Extract the (X, Y) coordinate from the center of the cell holding the provided text.  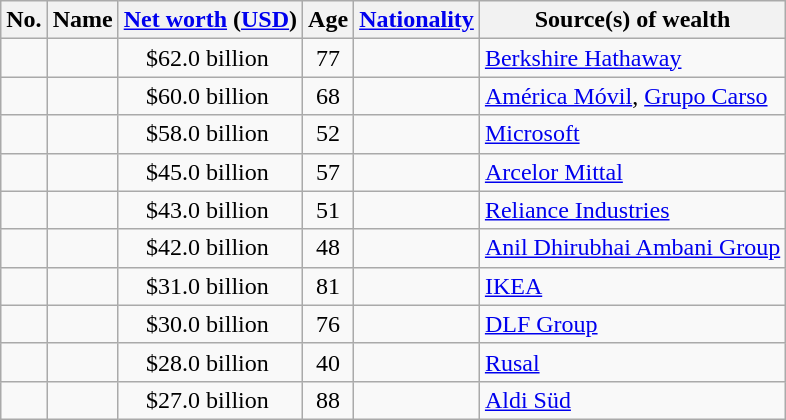
Aldi Süd (632, 400)
$31.0 billion (210, 286)
51 (328, 210)
$42.0 billion (210, 248)
48 (328, 248)
Arcelor Mittal (632, 172)
Name (82, 20)
$60.0 billion (210, 96)
40 (328, 362)
Source(s) of wealth (632, 20)
52 (328, 134)
57 (328, 172)
Age (328, 20)
68 (328, 96)
Net worth (USD) (210, 20)
Rusal (632, 362)
$30.0 billion (210, 324)
$62.0 billion (210, 58)
Anil Dhirubhai Ambani Group (632, 248)
$58.0 billion (210, 134)
$43.0 billion (210, 210)
$45.0 billion (210, 172)
DLF Group (632, 324)
Nationality (417, 20)
No. (24, 20)
88 (328, 400)
Microsoft (632, 134)
76 (328, 324)
América Móvil, Grupo Carso (632, 96)
$27.0 billion (210, 400)
IKEA (632, 286)
Reliance Industries (632, 210)
Berkshire Hathaway (632, 58)
77 (328, 58)
81 (328, 286)
$28.0 billion (210, 362)
